Find where the given text appears and provide that cell's center as (x, y) coordinate. 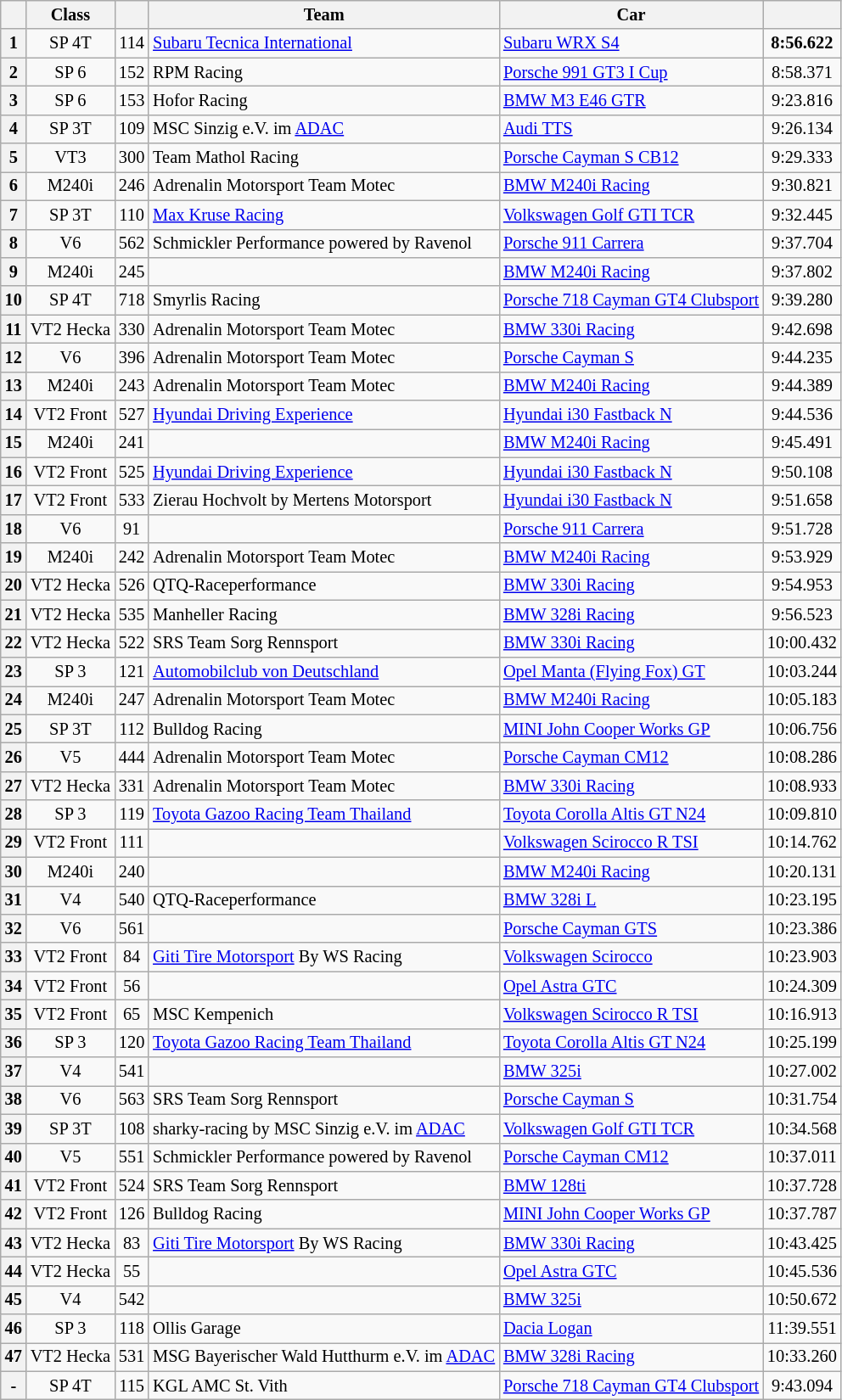
17 (14, 500)
535 (132, 614)
119 (132, 815)
Automobilclub von Deutschland (324, 671)
541 (132, 1072)
65 (132, 1014)
29 (14, 843)
542 (132, 1300)
245 (132, 272)
Max Kruse Racing (324, 215)
MSG Bayerischer Wald Hutthurm e.V. im ADAC (324, 1357)
28 (14, 815)
10:37.787 (802, 1214)
2 (14, 72)
15 (14, 443)
42 (14, 1214)
32 (14, 928)
8:58.371 (802, 72)
10:43.425 (802, 1243)
Smyrlis Racing (324, 300)
10:23.386 (802, 928)
10:24.309 (802, 986)
Porsche Cayman GTS (631, 928)
38 (14, 1100)
Manheller Racing (324, 614)
9:51.658 (802, 500)
9:51.728 (802, 529)
9:37.802 (802, 272)
10:20.131 (802, 871)
11 (14, 329)
Dacia Logan (631, 1329)
241 (132, 443)
8 (14, 244)
525 (132, 472)
109 (132, 129)
115 (132, 1386)
112 (132, 729)
24 (14, 700)
25 (14, 729)
10:09.810 (802, 815)
111 (132, 843)
9:42.698 (802, 329)
3 (14, 100)
45 (14, 1300)
246 (132, 186)
300 (132, 158)
5 (14, 158)
sharky-racing by MSC Sinzig e.V. im ADAC (324, 1128)
10:50.672 (802, 1300)
126 (132, 1214)
331 (132, 786)
9 (14, 272)
84 (132, 957)
Team Mathol Racing (324, 158)
18 (14, 529)
10:33.260 (802, 1357)
Volkswagen Scirocco (631, 957)
23 (14, 671)
Porsche Cayman S CB12 (631, 158)
527 (132, 415)
10:37.011 (802, 1157)
34 (14, 986)
10:27.002 (802, 1072)
44 (14, 1271)
9:56.523 (802, 614)
10:16.913 (802, 1014)
9:50.108 (802, 472)
9:30.821 (802, 186)
153 (132, 100)
30 (14, 871)
Opel Manta (Flying Fox) GT (631, 671)
9:53.929 (802, 557)
10:00.432 (802, 643)
83 (132, 1243)
Ollis Garage (324, 1329)
10:05.183 (802, 700)
MSC Sinzig e.V. im ADAC (324, 129)
8:56.622 (802, 43)
4 (14, 129)
33 (14, 957)
9:29.333 (802, 158)
330 (132, 329)
9:44.536 (802, 415)
152 (132, 72)
Porsche 991 GT3 I Cup (631, 72)
9:44.389 (802, 386)
Car (631, 14)
9:45.491 (802, 443)
Zierau Hochvolt by Mertens Motorsport (324, 500)
533 (132, 500)
10:23.903 (802, 957)
10:08.286 (802, 757)
10:23.195 (802, 900)
10:37.728 (802, 1185)
540 (132, 900)
55 (132, 1271)
46 (14, 1329)
12 (14, 357)
22 (14, 643)
35 (14, 1014)
10:31.754 (802, 1100)
10:14.762 (802, 843)
MSC Kempenich (324, 1014)
396 (132, 357)
21 (14, 614)
27 (14, 786)
108 (132, 1128)
14 (14, 415)
718 (132, 300)
118 (132, 1329)
522 (132, 643)
16 (14, 472)
43 (14, 1243)
110 (132, 215)
KGL AMC St. Vith (324, 1386)
10 (14, 300)
561 (132, 928)
10:08.933 (802, 786)
9:37.704 (802, 244)
VT3 (70, 158)
9:39.280 (802, 300)
10:03.244 (802, 671)
9:23.816 (802, 100)
243 (132, 386)
531 (132, 1357)
Hofor Racing (324, 100)
9:43.094 (802, 1386)
240 (132, 871)
20 (14, 585)
37 (14, 1072)
6 (14, 186)
19 (14, 557)
RPM Racing (324, 72)
13 (14, 386)
9:44.235 (802, 357)
247 (132, 700)
BMW 128ti (631, 1185)
114 (132, 43)
10:34.568 (802, 1128)
7 (14, 215)
526 (132, 585)
10:25.199 (802, 1043)
Subaru WRX S4 (631, 43)
56 (132, 986)
36 (14, 1043)
551 (132, 1157)
Audi TTS (631, 129)
41 (14, 1185)
BMW M3 E46 GTR (631, 100)
- (14, 1386)
242 (132, 557)
563 (132, 1100)
10:45.536 (802, 1271)
26 (14, 757)
40 (14, 1157)
BMW 328i L (631, 900)
Class (70, 14)
39 (14, 1128)
121 (132, 671)
9:54.953 (802, 585)
9:32.445 (802, 215)
524 (132, 1185)
91 (132, 529)
Subaru Tecnica International (324, 43)
9:26.134 (802, 129)
31 (14, 900)
120 (132, 1043)
562 (132, 244)
444 (132, 757)
11:39.551 (802, 1329)
1 (14, 43)
10:06.756 (802, 729)
47 (14, 1357)
Team (324, 14)
